Detect which cell encompasses the target text, then output its (X, Y) center coordinate. 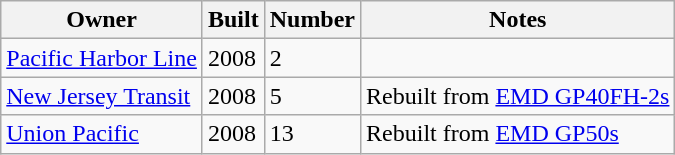
13 (312, 134)
Union Pacific (102, 134)
Owner (102, 20)
Number (312, 20)
Rebuilt from EMD GP50s (518, 134)
Notes (518, 20)
2 (312, 58)
Built (233, 20)
New Jersey Transit (102, 96)
Rebuilt from EMD GP40FH-2s (518, 96)
5 (312, 96)
Pacific Harbor Line (102, 58)
